From the cell containing the given text, extract its center point as (X, Y) coordinate. 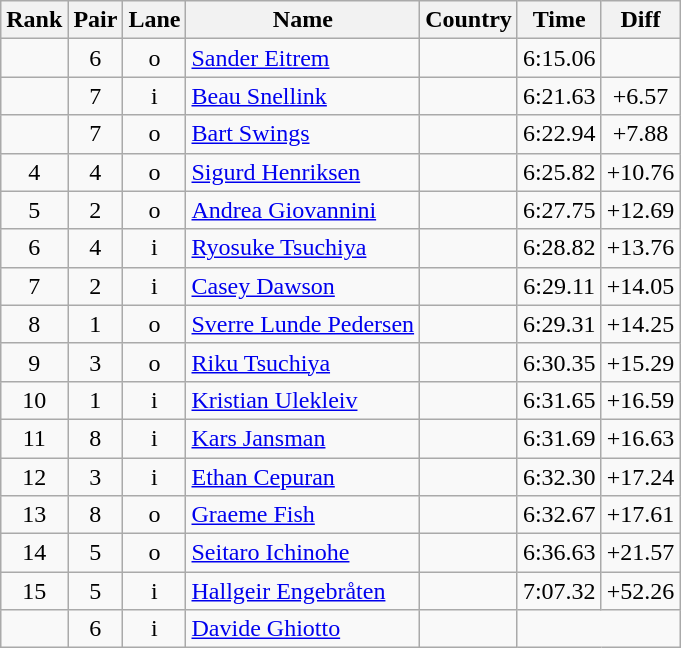
6:32.67 (559, 515)
Diff (640, 20)
+6.57 (640, 96)
Time (559, 20)
6:32.30 (559, 477)
+10.76 (640, 172)
12 (34, 477)
Lane (154, 20)
+14.05 (640, 286)
6:15.06 (559, 58)
6:28.82 (559, 248)
6:21.63 (559, 96)
6:22.94 (559, 134)
7:07.32 (559, 591)
+16.59 (640, 400)
+52.26 (640, 591)
Seitaro Ichinohe (303, 553)
6:27.75 (559, 210)
Casey Dawson (303, 286)
Pair (96, 20)
9 (34, 362)
Bart Swings (303, 134)
10 (34, 400)
6:29.11 (559, 286)
6:31.69 (559, 438)
6:31.65 (559, 400)
+17.61 (640, 515)
6:25.82 (559, 172)
+14.25 (640, 324)
Riku Tsuchiya (303, 362)
Hallgeir Engebråten (303, 591)
Ethan Cepuran (303, 477)
+7.88 (640, 134)
6:30.35 (559, 362)
+13.76 (640, 248)
Graeme Fish (303, 515)
6:29.31 (559, 324)
Andrea Giovannini (303, 210)
+15.29 (640, 362)
Davide Ghiotto (303, 629)
Sverre Lunde Pedersen (303, 324)
Kars Jansman (303, 438)
Beau Snellink (303, 96)
Rank (34, 20)
6:36.63 (559, 553)
+21.57 (640, 553)
Country (469, 20)
Ryosuke Tsuchiya (303, 248)
Kristian Ulekleiv (303, 400)
Sigurd Henriksen (303, 172)
13 (34, 515)
Sander Eitrem (303, 58)
+12.69 (640, 210)
+16.63 (640, 438)
Name (303, 20)
15 (34, 591)
+17.24 (640, 477)
11 (34, 438)
14 (34, 553)
